Scan for the cell matching the given text and deliver its [X, Y] coordinate at center. 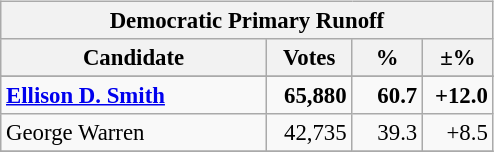
Votes [309, 58]
Democratic Primary Runoff [247, 21]
39.3 [388, 133]
65,880 [309, 96]
42,735 [309, 133]
+12.0 [458, 96]
% [388, 58]
60.7 [388, 96]
+8.5 [458, 133]
±% [458, 58]
Ellison D. Smith [134, 96]
Candidate [134, 58]
George Warren [134, 133]
